Return the [x, y] coordinate for the center point of the cell that contains the specified text.  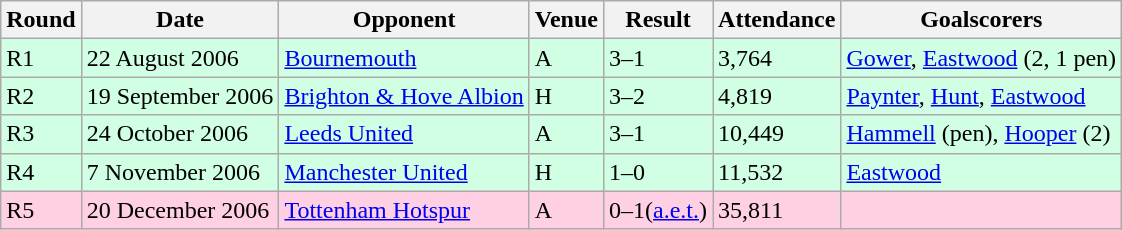
0–1(a.e.t.) [658, 210]
Bournemouth [404, 58]
7 November 2006 [180, 172]
4,819 [777, 96]
R1 [41, 58]
Leeds United [404, 134]
35,811 [777, 210]
11,532 [777, 172]
Paynter, Hunt, Eastwood [982, 96]
Goalscorers [982, 20]
22 August 2006 [180, 58]
24 October 2006 [180, 134]
Tottenham Hotspur [404, 210]
Brighton & Hove Albion [404, 96]
Attendance [777, 20]
1–0 [658, 172]
3–2 [658, 96]
3,764 [777, 58]
19 September 2006 [180, 96]
Venue [566, 20]
Manchester United [404, 172]
Eastwood [982, 172]
R2 [41, 96]
R4 [41, 172]
20 December 2006 [180, 210]
Date [180, 20]
10,449 [777, 134]
Hammell (pen), Hooper (2) [982, 134]
R5 [41, 210]
R3 [41, 134]
Opponent [404, 20]
Round [41, 20]
Gower, Eastwood (2, 1 pen) [982, 58]
Result [658, 20]
